Detect which cell encompasses the target text, then output its [x, y] center coordinate. 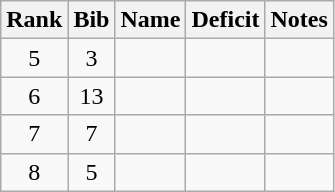
Name [150, 20]
6 [34, 96]
13 [92, 96]
3 [92, 58]
8 [34, 172]
Rank [34, 20]
Notes [299, 20]
Bib [92, 20]
Deficit [226, 20]
